Return (X, Y) of the center of cell containing provided text 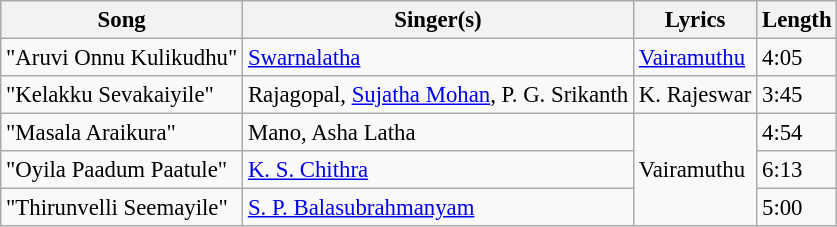
Singer(s) (438, 20)
Length (797, 20)
Rajagopal, Sujatha Mohan, P. G. Srikanth (438, 95)
K. S. Chithra (438, 170)
"Oyila Paadum Paatule" (122, 170)
Swarnalatha (438, 58)
6:13 (797, 170)
"Aruvi Onnu Kulikudhu" (122, 58)
5:00 (797, 208)
Song (122, 20)
K. Rajeswar (694, 95)
S. P. Balasubrahmanyam (438, 208)
"Masala Araikura" (122, 133)
4:54 (797, 133)
"Kelakku Sevakaiyile" (122, 95)
Lyrics (694, 20)
"Thirunvelli Seemayile" (122, 208)
Mano, Asha Latha (438, 133)
3:45 (797, 95)
4:05 (797, 58)
